Search for the cell housing the specified text and yield its (X, Y) center coordinate. 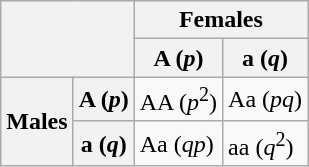
aa (q2) (266, 144)
Aa (qp) (178, 144)
Males (37, 122)
AA (p2) (178, 100)
Females (220, 20)
Aa (pq) (266, 100)
